For the text-containing cell, return its midpoint in (x, y) coordinate format. 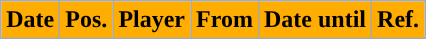
Ref. (398, 20)
Pos. (86, 20)
Date (30, 20)
From (225, 20)
Player (152, 20)
Date until (314, 20)
